For the text-containing cell, return its midpoint in (X, Y) coordinate format. 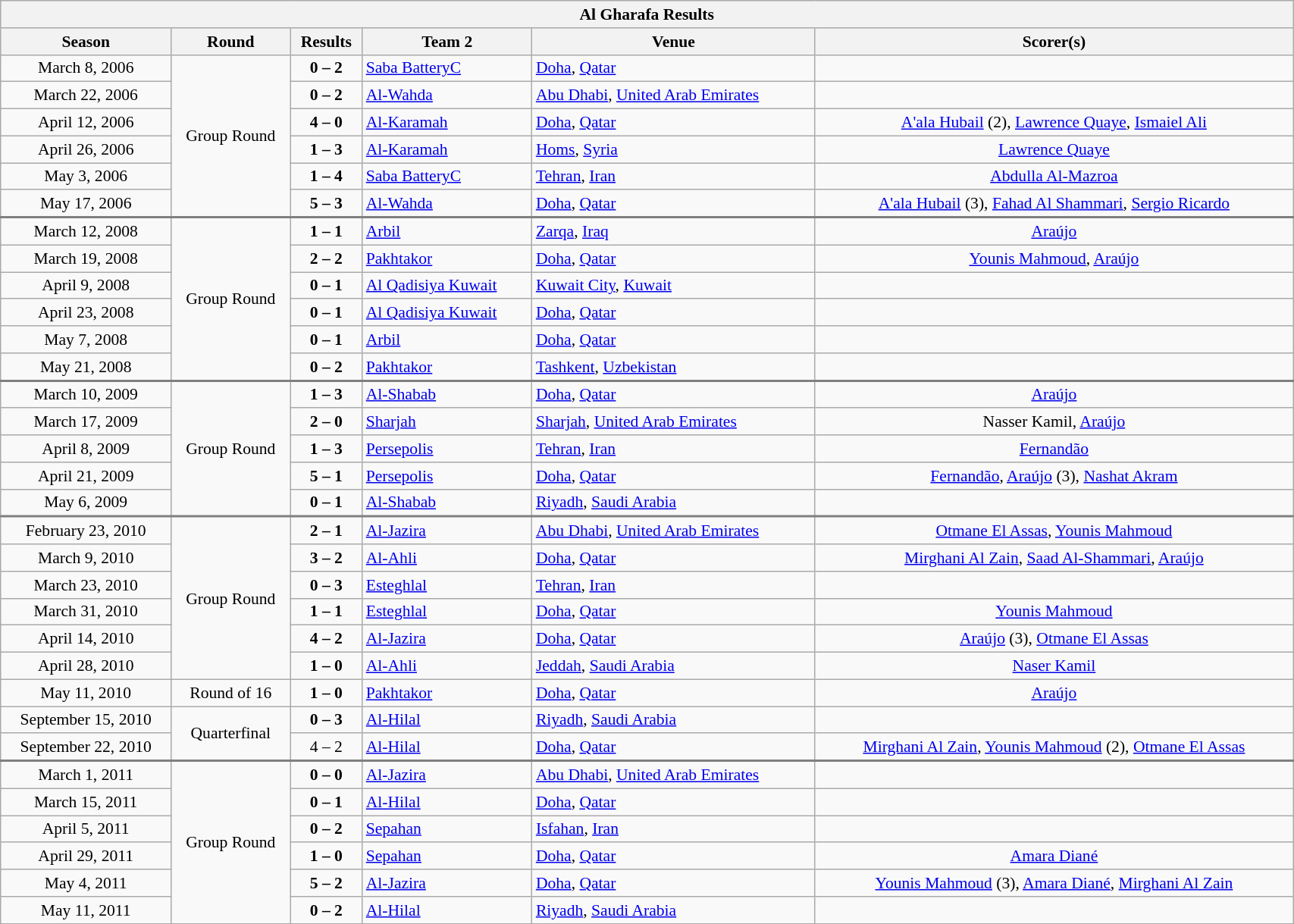
Younis Mahmoud (3), Amara Diané, Mirghani Al Zain (1054, 883)
April 26, 2006 (86, 149)
Team 2 (447, 42)
April 29, 2011 (86, 857)
March 19, 2008 (86, 258)
May 4, 2011 (86, 883)
May 7, 2008 (86, 340)
May 11, 2011 (86, 910)
2 – 2 (326, 258)
Round of 16 (230, 693)
April 8, 2009 (86, 449)
Tashkent, Uzbekistan (673, 367)
Isfahan, Iran (673, 829)
March 9, 2010 (86, 558)
A'ala Hubail (3), Fahad Al Shammari, Sergio Ricardo (1054, 204)
5 – 3 (326, 204)
1 – 4 (326, 177)
April 23, 2008 (86, 313)
April 12, 2006 (86, 123)
Season (86, 42)
March 1, 2011 (86, 775)
Venue (673, 42)
April 9, 2008 (86, 286)
March 15, 2011 (86, 802)
2 – 1 (326, 531)
Sharjah, United Arab Emirates (673, 422)
May 11, 2010 (86, 693)
A'ala Hubail (2), Lawrence Quaye, Ismaiel Ali (1054, 123)
Kuwait City, Kuwait (673, 286)
Sharjah (447, 422)
4 – 0 (326, 123)
Fernandão (1054, 449)
April 21, 2009 (86, 476)
March 8, 2006 (86, 68)
May 21, 2008 (86, 367)
Fernandão, Araújo (3), Nashat Akram (1054, 476)
Younis Mahmoud (1054, 612)
Zarqa, Iraq (673, 231)
Younis Mahmoud, Araújo (1054, 258)
Results (326, 42)
Quarterfinal (230, 734)
Jeddah, Saudi Arabia (673, 666)
Round (230, 42)
Scorer(s) (1054, 42)
May 6, 2009 (86, 503)
March 23, 2010 (86, 585)
March 10, 2009 (86, 394)
5 – 1 (326, 476)
April 14, 2010 (86, 639)
March 12, 2008 (86, 231)
0 – 0 (326, 775)
Araújo (3), Otmane El Assas (1054, 639)
Otmane El Assas, Younis Mahmoud (1054, 531)
May 17, 2006 (86, 204)
Mirghani Al Zain, Saad Al-Shammari, Araújo (1054, 558)
April 5, 2011 (86, 829)
Amara Diané (1054, 857)
March 17, 2009 (86, 422)
Al Gharafa Results (647, 14)
September 15, 2010 (86, 720)
Nasser Kamil, Araújo (1054, 422)
May 3, 2006 (86, 177)
April 28, 2010 (86, 666)
Homs, Syria (673, 149)
Abdulla Al-Mazroa (1054, 177)
3 – 2 (326, 558)
March 31, 2010 (86, 612)
5 – 2 (326, 883)
Naser Kamil (1054, 666)
Mirghani Al Zain, Younis Mahmoud (2), Otmane El Assas (1054, 747)
Lawrence Quaye (1054, 149)
September 22, 2010 (86, 747)
2 – 0 (326, 422)
March 22, 2006 (86, 96)
February 23, 2010 (86, 531)
